For the text-containing cell, return its midpoint in [x, y] coordinate format. 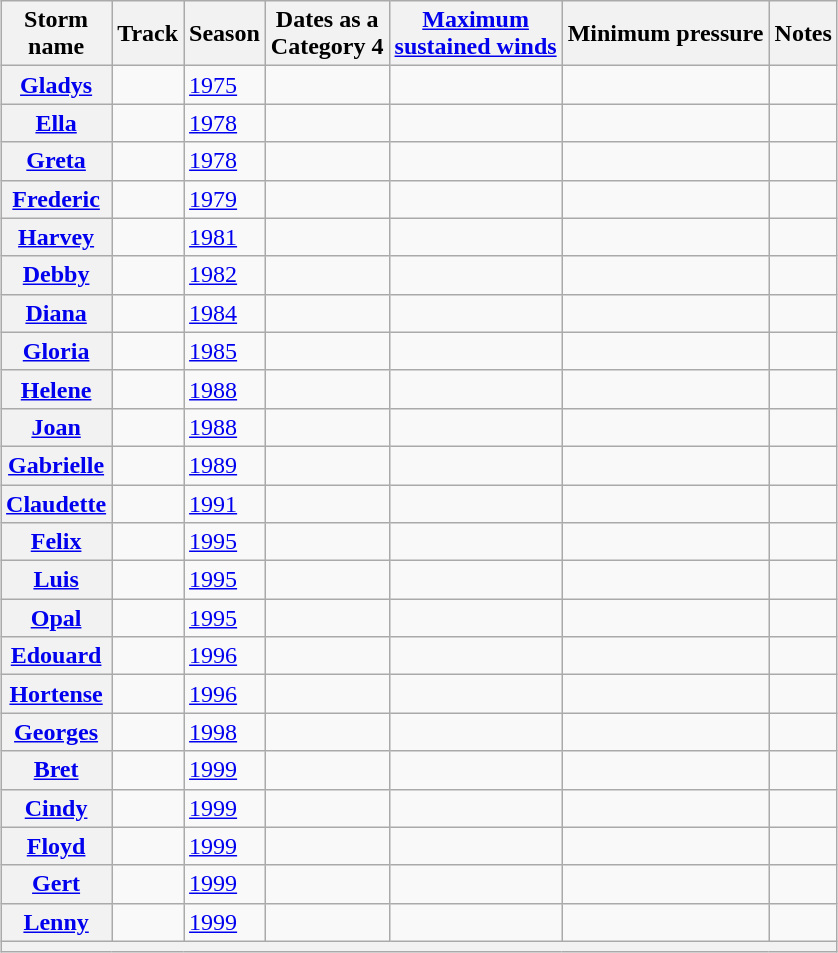
Gert [56, 884]
Dates as aCategory 4 [327, 34]
Claudette [56, 503]
1991 [225, 503]
Frederic [56, 199]
Edouard [56, 656]
Maximumsustained winds [476, 34]
Bret [56, 770]
Cindy [56, 808]
Felix [56, 542]
Debby [56, 275]
1981 [225, 237]
Stormname [56, 34]
Opal [56, 618]
Notes [803, 34]
Georges [56, 732]
Greta [56, 161]
1982 [225, 275]
Helene [56, 389]
Gabrielle [56, 465]
Luis [56, 580]
Hortense [56, 694]
Gladys [56, 85]
Track [148, 34]
Joan [56, 427]
1979 [225, 199]
1998 [225, 732]
Harvey [56, 237]
1975 [225, 85]
Lenny [56, 922]
Ella [56, 123]
Season [225, 34]
Diana [56, 313]
Minimum pressure [666, 34]
1989 [225, 465]
1985 [225, 351]
1984 [225, 313]
Floyd [56, 846]
Gloria [56, 351]
